Identify which cell holds the provided text, then report its (X, Y) central coordinate. 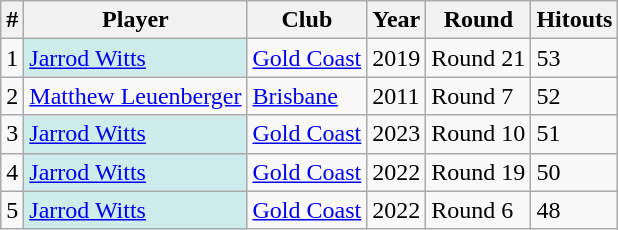
51 (574, 134)
Hitouts (574, 20)
Brisbane (307, 96)
Round 6 (478, 210)
50 (574, 172)
Player (136, 20)
# (12, 20)
Round 21 (478, 58)
Round 19 (478, 172)
2011 (396, 96)
2023 (396, 134)
52 (574, 96)
5 (12, 210)
4 (12, 172)
Round 10 (478, 134)
2019 (396, 58)
1 (12, 58)
Matthew Leuenberger (136, 96)
48 (574, 210)
2 (12, 96)
Round 7 (478, 96)
53 (574, 58)
3 (12, 134)
Year (396, 20)
Round (478, 20)
Club (307, 20)
